Identify which cell holds the provided text, then report its (X, Y) central coordinate. 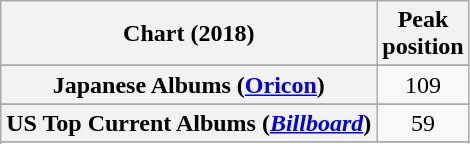
US Top Current Albums (Billboard) (189, 123)
109 (423, 85)
59 (423, 123)
Japanese Albums (Oricon) (189, 85)
Chart (2018) (189, 34)
Peak position (423, 34)
